Detect which cell encompasses the target text, then output its (x, y) center coordinate. 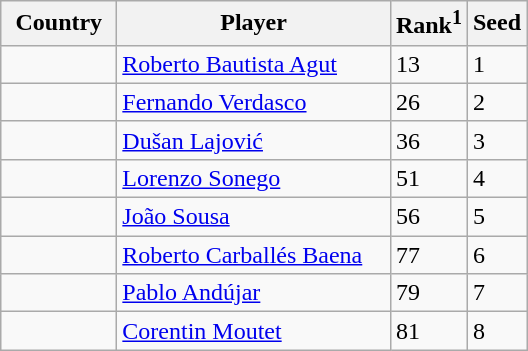
5 (496, 217)
7 (496, 293)
Fernando Verdasco (254, 102)
26 (428, 102)
Rank1 (428, 24)
13 (428, 64)
36 (428, 140)
79 (428, 293)
Pablo Andújar (254, 293)
Roberto Bautista Agut (254, 64)
56 (428, 217)
João Sousa (254, 217)
8 (496, 331)
4 (496, 178)
6 (496, 255)
1 (496, 64)
2 (496, 102)
Lorenzo Sonego (254, 178)
Player (254, 24)
Dušan Lajović (254, 140)
51 (428, 178)
Roberto Carballés Baena (254, 255)
3 (496, 140)
Seed (496, 24)
Corentin Moutet (254, 331)
Country (59, 24)
81 (428, 331)
77 (428, 255)
